Find where the given text appears and provide that cell's center as (x, y) coordinate. 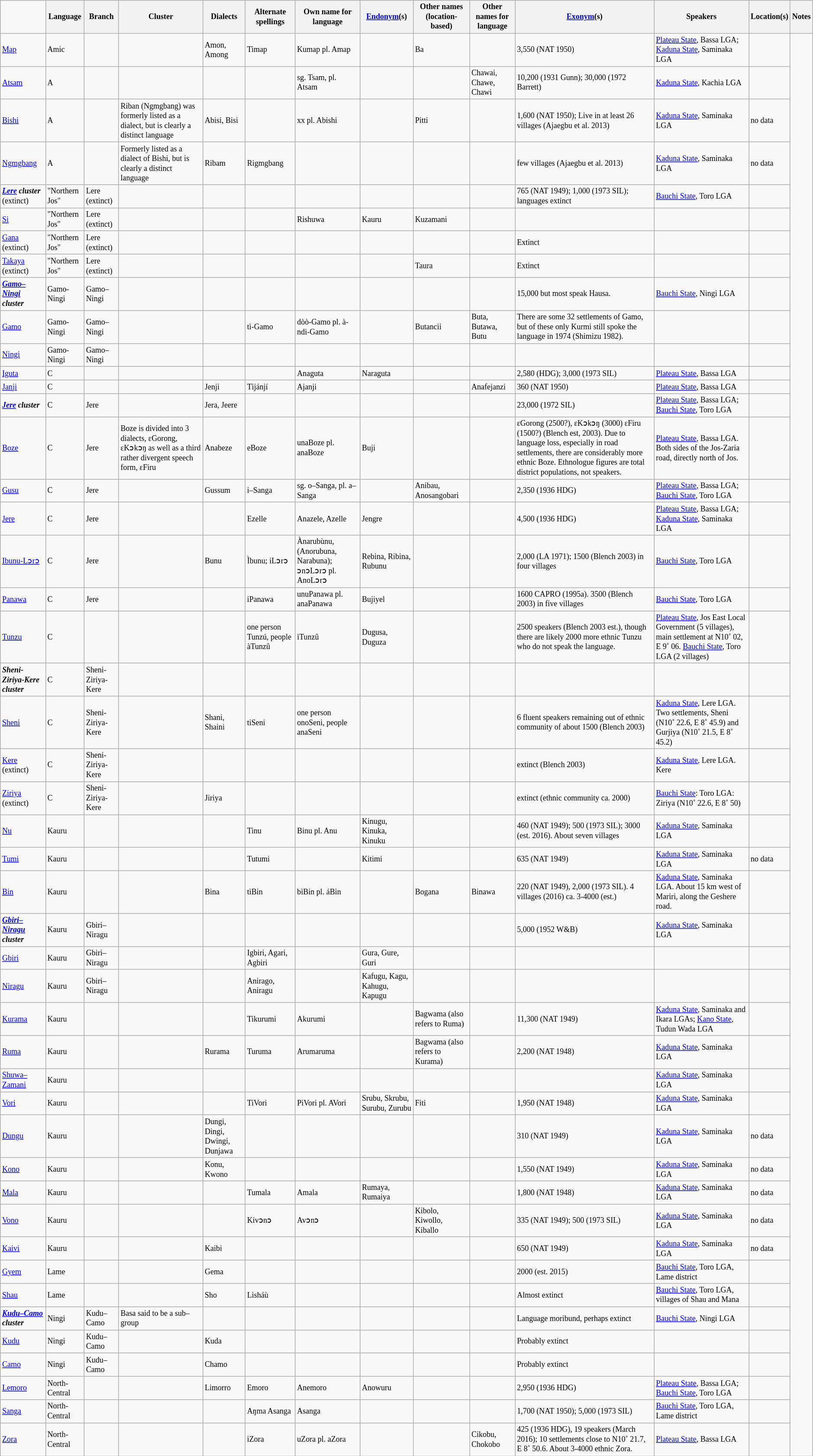
1,800 (NAT 1948) (584, 1192)
Rishuwa (328, 219)
Naraguta (387, 373)
xx pl. Abishi (328, 120)
Chamo (224, 1365)
1600 CAPRO (1995a). 3500 (Blench 2003) in five villages (584, 599)
Alternate spellings (270, 17)
Anafejanzi (493, 387)
Tumala (270, 1192)
Bina (224, 892)
Location(s) (770, 17)
tì-Gamo (270, 327)
Anibau, Anosangobari (442, 491)
Kaduna State, Lere LGA. Two settlements, Sheni (N10˚ 22.6, E 8˚ 45.9) and Gurjiya (N10˚ 21.5, E 8˚ 45.2) (701, 723)
uZora pl. aZora (328, 1439)
Gema (224, 1272)
Jengre (387, 519)
635 (NAT 1949) (584, 859)
i–Sanga (270, 491)
2,350 (1936 HDG) (584, 491)
650 (NAT 1949) (584, 1249)
Dugusa, Duguza (387, 637)
Zora (23, 1439)
Language moribund, perhaps extinct (584, 1318)
Gura, Gure, Guri (387, 958)
Notes (801, 17)
Kudu (23, 1342)
Gamo–Ningi cluster (23, 294)
Riban (Ngmgbang) was formerly listed as a dialect, but is clearly a distinct language (161, 120)
Jiriya (224, 798)
Anazele, Azelle (328, 519)
Kudu–Camo cluster (23, 1318)
Bogana (442, 892)
Bauchi State, Toro LGA, villages of Shau and Mana (701, 1295)
extinct (ethnic community ca. 2000) (584, 798)
Ruma (23, 1052)
Kaduna State, Saminaka and Ikara LGAs; Kano State, Tudun Wada LGA (701, 1019)
Bagwama (also refers to Ruma) (442, 1019)
Sanga (23, 1411)
Buta, Butawa, Butu (493, 327)
5,000 (1952 W&B) (584, 930)
Kitimi (387, 859)
Gamo (23, 327)
2,580 (HDG); 3,000 (1973 SIL) (584, 373)
Kurama (23, 1019)
Shuwa–Zamani (23, 1080)
1,550 (NAT 1949) (584, 1169)
Jere cluster (23, 405)
one person onoSeni, people anaSeni (328, 723)
3,550 (NAT 1950) (584, 50)
sg. o–Sanga, pl. a–Sanga (328, 491)
Iguta (23, 373)
Emoro (270, 1388)
23,000 (1972 SIL) (584, 405)
Arumaruma (328, 1052)
Almost extinct (584, 1295)
Ajanji (328, 387)
Kinugu, Kinuka, Kinuku (387, 831)
Shani, Shaini (224, 723)
Sheni (23, 723)
310 (NAT 1949) (584, 1136)
Gussum (224, 491)
Vori (23, 1103)
Binu pl. Anu (328, 831)
1,700 (NAT 1950); 5,000 (1973 SIL) (584, 1411)
2500 speakers (Blench 2003 est.), though there are likely 2000 more ethnic Tunzu who do not speak the language. (584, 637)
425 (1936 HDG), 19 speakers (March 2016); 10 settlements close to N10˚ 21.7, E 8˚ 50.6. About 3-4000 ethnic Zora. (584, 1439)
Sheni-Ziriya-Kere cluster (23, 680)
Boze (23, 448)
Panawa (23, 599)
Bujiyel (387, 599)
Mala (23, 1192)
Ibunu-Lɔrɔ (23, 562)
Ànarubùnu, (Anorubuna, Narabuna); ɔnɔLɔrɔ pl. AnoLɔrɔ (328, 562)
Anemoro (328, 1388)
few villages (Ajaegbu et al. 2013) (584, 164)
Kivɔnɔ (270, 1221)
Ezelle (270, 519)
Lere cluster (extinct) (23, 196)
Gana (extinct) (23, 243)
Amon, Among (224, 50)
Tutumi (270, 859)
Speakers (701, 17)
11,300 (NAT 1949) (584, 1019)
Kuzamani (442, 219)
Cluster (161, 17)
Aŋma Asanga (270, 1411)
Kere (extinct) (23, 765)
Gyem (23, 1272)
Bishi (23, 120)
extinct (Blench 2003) (584, 765)
Kaduna State, Saminaka LGA. About 15 km west of Mariri, along the Geshere road. (701, 892)
Binawa (493, 892)
Ziriya (extinct) (23, 798)
Camo (23, 1365)
Own name for language (328, 17)
Timap (270, 50)
Anaguta (328, 373)
Ngmgbang (23, 164)
Akurumi (328, 1019)
tiSeni (270, 723)
Other names (location-based) (442, 17)
Anowuru (387, 1388)
Dialects (224, 17)
Ìbunu; iLɔrɔ (270, 562)
Takaya (extinct) (23, 266)
Boze is divided into 3 dialects, εGorong, εKɔkɔŋ as well as a third rather divergent speech form, εFiru (161, 448)
Plateau State, Jos East Local Government (5 villages), main settlement at N10˚ 02, E 9˚ 06. Bauchi State, Toro LGA (2 villages) (701, 637)
2,200 (NAT 1948) (584, 1052)
Kibolo, Kiwollo, Kiballo (442, 1221)
Gbiri–Niragu cluster (23, 930)
Cikobu, Chokobo (493, 1439)
Taura (442, 266)
Abisi, Bisi (224, 120)
1,950 (NAT 1948) (584, 1103)
Kaduna State, Lere LGA. Kere (701, 765)
Kaivi (23, 1249)
Dungi, Dingi, Dwingi, Dunjawa (224, 1136)
iPanawa (270, 599)
one person Tunzú, people àTunzû (270, 637)
dòò-Gamo pl. à-ndi-Gamo (328, 327)
1,600 (NAT 1950); Live in at least 26 villages (Ajaegbu et al. 2013) (584, 120)
Formerly listed as a dialect of Bishi, but is clearly a distinct language (161, 164)
Srubu, Skrubu, Surubu, Zurubu (387, 1103)
Bagwama (also refers to Kurama) (442, 1052)
Sho (224, 1295)
Konu, Kwono (224, 1169)
Shau (23, 1295)
Tinu (270, 831)
Bin (23, 892)
Tìjánjí (270, 387)
unaBoze pl. anaBoze (328, 448)
Amic (65, 50)
Kaduna State, Kachia LGA (701, 83)
tìBin (270, 892)
Rebina, Ribina, Rubunu (387, 562)
Kaibi (224, 1249)
Language (65, 17)
Tumi (23, 859)
Fiti (442, 1103)
Turuma (270, 1052)
unuPanawa pl. anaPanawa (328, 599)
Lìsháù (270, 1295)
4,500 (1936 HDG) (584, 519)
Kafugu, Kagu, Kahugu, Kapugu (387, 986)
Exonym(s) (584, 17)
bìBin pl. áBin (328, 892)
Atsam (23, 83)
iZora (270, 1439)
Ribam (224, 164)
765 (NAT 1949); 1,000 (1973 SIL); languages extinct (584, 196)
Branch (101, 17)
TiVori (270, 1103)
220 (NAT 1949), 2,000 (1973 SIL). 4 villages (2016) ca. 3-4000 (est.) (584, 892)
Si (23, 219)
2,950 (1936 HDG) (584, 1388)
Tikurumi (270, 1019)
Kuda (224, 1342)
ìTunzû (328, 637)
Pitti (442, 120)
Plateau State, Bassa LGA. Both sides of the Jos-Zaria road, directly north of Jos. (701, 448)
eBoze (270, 448)
460 (NAT 1949); 500 (1973 SIL); 3000 (est. 2016). About seven villages (584, 831)
Buji (387, 448)
Map (23, 50)
PiVori pl. AVori (328, 1103)
Tunzu (23, 637)
Limorro (224, 1388)
6 fluent speakers remaining out of ethnic community of about 1500 (Blench 2003) (584, 723)
10,200 (1931 Gunn); 30,000 (1972 Barrett) (584, 83)
Kumap pl. Amap (328, 50)
Bunu (224, 562)
Vono (23, 1221)
Rumaya, Rumaiya (387, 1192)
Gbiri (23, 958)
2000 (est. 2015) (584, 1272)
Rigmgbang (270, 164)
Kono (23, 1169)
Gusu (23, 491)
Bauchi State: Toro LGA: Ziriya (N10˚ 22.6, E 8˚ 50) (701, 798)
Endonym(s) (387, 17)
Other names for language (493, 17)
Igbiri, Agari, Agbiri (270, 958)
Asanga (328, 1411)
Chawai, Chawe, Chawi (493, 83)
Nu (23, 831)
Lemoro (23, 1388)
15,000 but most speak Hausa. (584, 294)
Janji (23, 387)
360 (NAT 1950) (584, 387)
Ba (442, 50)
Avɔnɔ (328, 1221)
Butancii (442, 327)
Jera, Jeere (224, 405)
Amala (328, 1192)
2,000 (LA 1971); 1500 (Blench 2003) in four villages (584, 562)
sg. Tsam, pl. Atsam (328, 83)
Niragu (23, 986)
Jenji (224, 387)
Dungu (23, 1136)
Anabeze (224, 448)
335 (NAT 1949); 500 (1973 SIL) (584, 1221)
There are some 32 settlements of Gamo, but of these only Kurmi still spoke the language in 1974 (Shimizu 1982). (584, 327)
Rurama (224, 1052)
Anirago, Aniragu (270, 986)
Basa said to be a sub–group (161, 1318)
